Locate the cell with the specified text and output its (x, y) center coordinate. 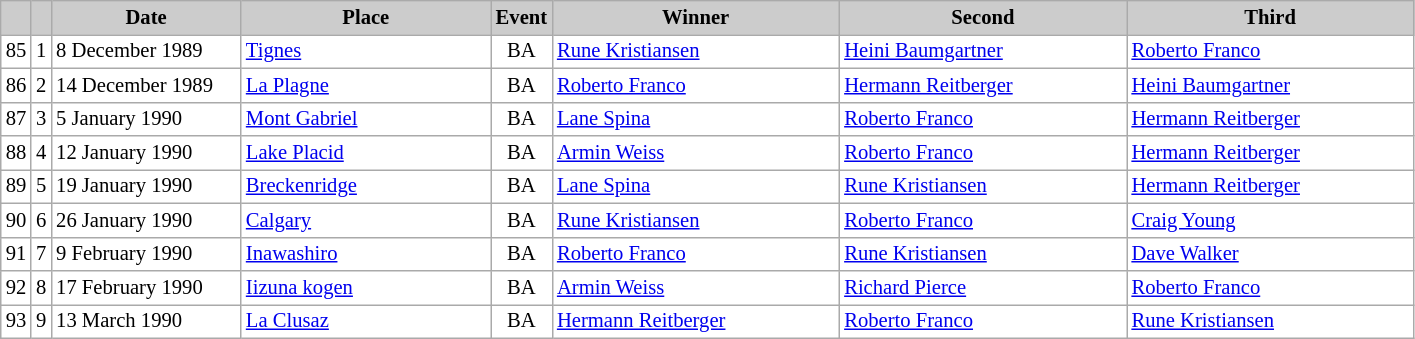
14 December 1989 (146, 85)
89 (16, 186)
12 January 1990 (146, 153)
Lake Placid (366, 153)
Inawashiro (366, 254)
26 January 1990 (146, 220)
Mont Gabriel (366, 119)
90 (16, 220)
Richard Pierce (982, 287)
1 (41, 51)
19 January 1990 (146, 186)
3 (41, 119)
Winner (696, 17)
88 (16, 153)
9 February 1990 (146, 254)
Date (146, 17)
5 January 1990 (146, 119)
Dave Walker (1270, 254)
87 (16, 119)
Tignes (366, 51)
7 (41, 254)
86 (16, 85)
La Clusaz (366, 321)
Iizuna kogen (366, 287)
13 March 1990 (146, 321)
17 February 1990 (146, 287)
Calgary (366, 220)
Breckenridge (366, 186)
6 (41, 220)
8 (41, 287)
92 (16, 287)
Second (982, 17)
9 (41, 321)
91 (16, 254)
Event (522, 17)
5 (41, 186)
85 (16, 51)
La Plagne (366, 85)
Third (1270, 17)
4 (41, 153)
8 December 1989 (146, 51)
Craig Young (1270, 220)
93 (16, 321)
2 (41, 85)
Place (366, 17)
